Extract the (x, y) coordinate from the center of the cell holding the provided text.  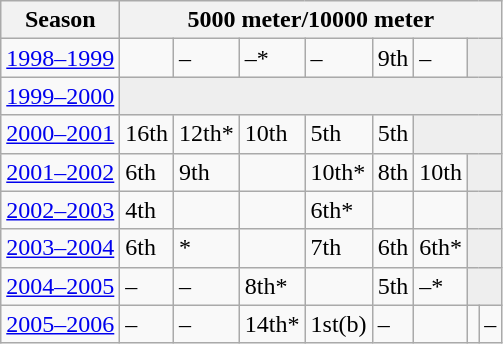
Season (60, 20)
16th (147, 134)
2005–2006 (60, 324)
1998–1999 (60, 58)
7th (338, 248)
14th* (272, 324)
2000–2001 (60, 134)
4th (147, 210)
10th* (338, 172)
8th (393, 172)
* (207, 248)
2004–2005 (60, 286)
2002–2003 (60, 210)
2003–2004 (60, 248)
2001–2002 (60, 172)
5000 meter/10000 meter (311, 20)
8th* (272, 286)
12th* (207, 134)
1999–2000 (60, 96)
1st(b) (338, 324)
